Extract the [x, y] coordinate from the center of the cell holding the provided text.  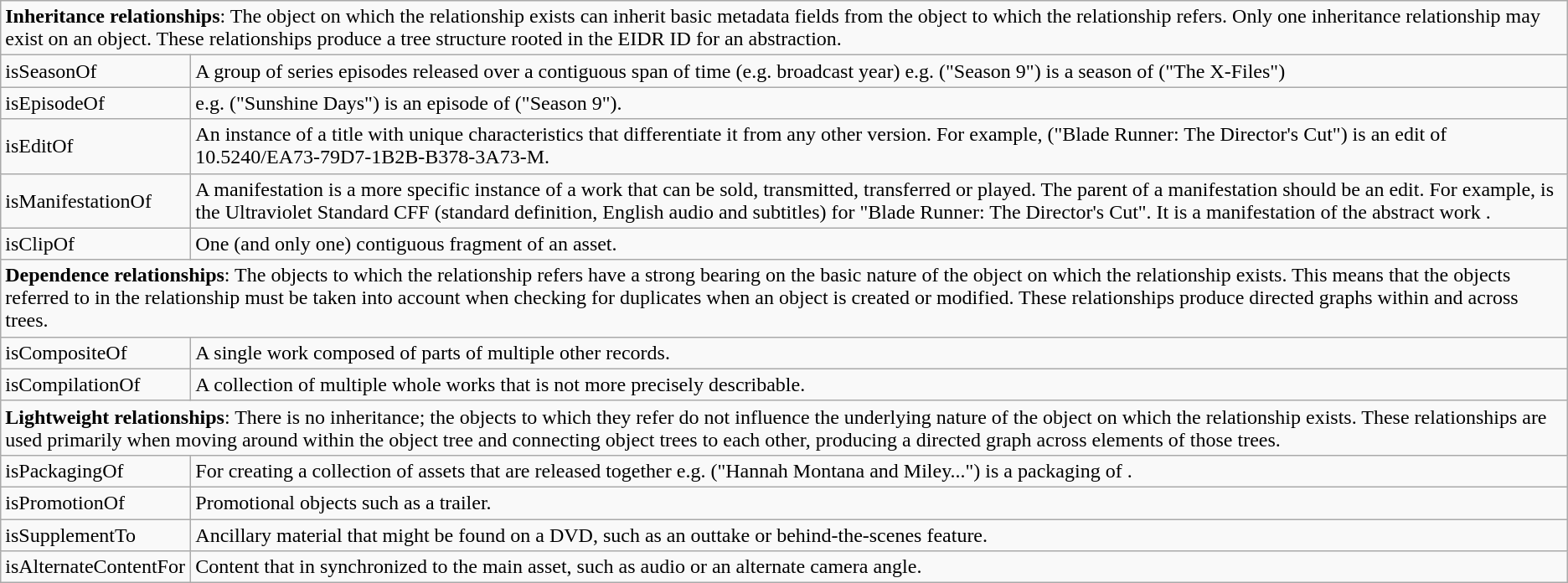
e.g. ("Sunshine Days") is an episode of ("Season 9"). [879, 103]
A collection of multiple whole works that is not more precisely describable. [879, 384]
isAlternateContentFor [95, 567]
Promotional objects such as a trailer. [879, 503]
isCompositeOf [95, 353]
isPromotionOf [95, 503]
isSeasonOf [95, 71]
isManifestationOf [95, 201]
isSupplementTo [95, 535]
For creating a collection of assets that are released together e.g. ("Hannah Montana and Miley...") is a packaging of . [879, 471]
isEditOf [95, 146]
A group of series episodes released over a contiguous span of time (e.g. broadcast year) e.g. ("Season 9") is a season of ("The X-Files") [879, 71]
A single work composed of parts of multiple other records. [879, 353]
isClipOf [95, 244]
One (and only one) contiguous fragment of an asset. [879, 244]
Content that in synchronized to the main asset, such as audio or an alternate camera angle. [879, 567]
isCompilationOf [95, 384]
Ancillary material that might be found on a DVD, such as an outtake or behind-the-scenes feature. [879, 535]
isEpisodeOf [95, 103]
isPackagingOf [95, 471]
